Provide the [x, y] coordinate of the cell's center where the given text is located.  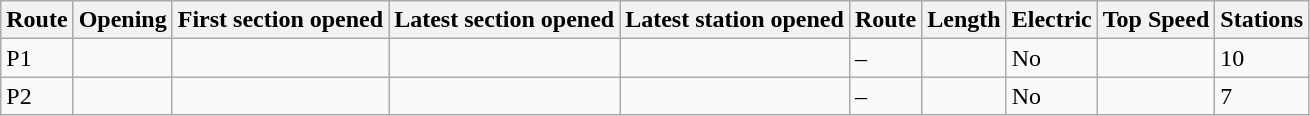
Stations [1262, 20]
10 [1262, 58]
Opening [122, 20]
Top Speed [1156, 20]
Length [964, 20]
Electric [1052, 20]
Latest section opened [504, 20]
7 [1262, 96]
P2 [37, 96]
First section opened [280, 20]
P1 [37, 58]
Latest station opened [735, 20]
